From the cell containing the given text, extract its center point as (X, Y) coordinate. 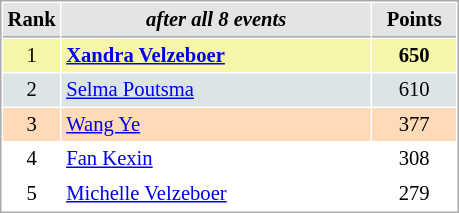
2 (32, 90)
610 (414, 90)
4 (32, 158)
5 (32, 194)
650 (414, 56)
Rank (32, 20)
1 (32, 56)
Xandra Velzeboer (216, 56)
377 (414, 124)
Michelle Velzeboer (216, 194)
Fan Kexin (216, 158)
Points (414, 20)
308 (414, 158)
3 (32, 124)
Wang Ye (216, 124)
279 (414, 194)
after all 8 events (216, 20)
Selma Poutsma (216, 90)
